Locate the cell with the specified text and output its [x, y] center coordinate. 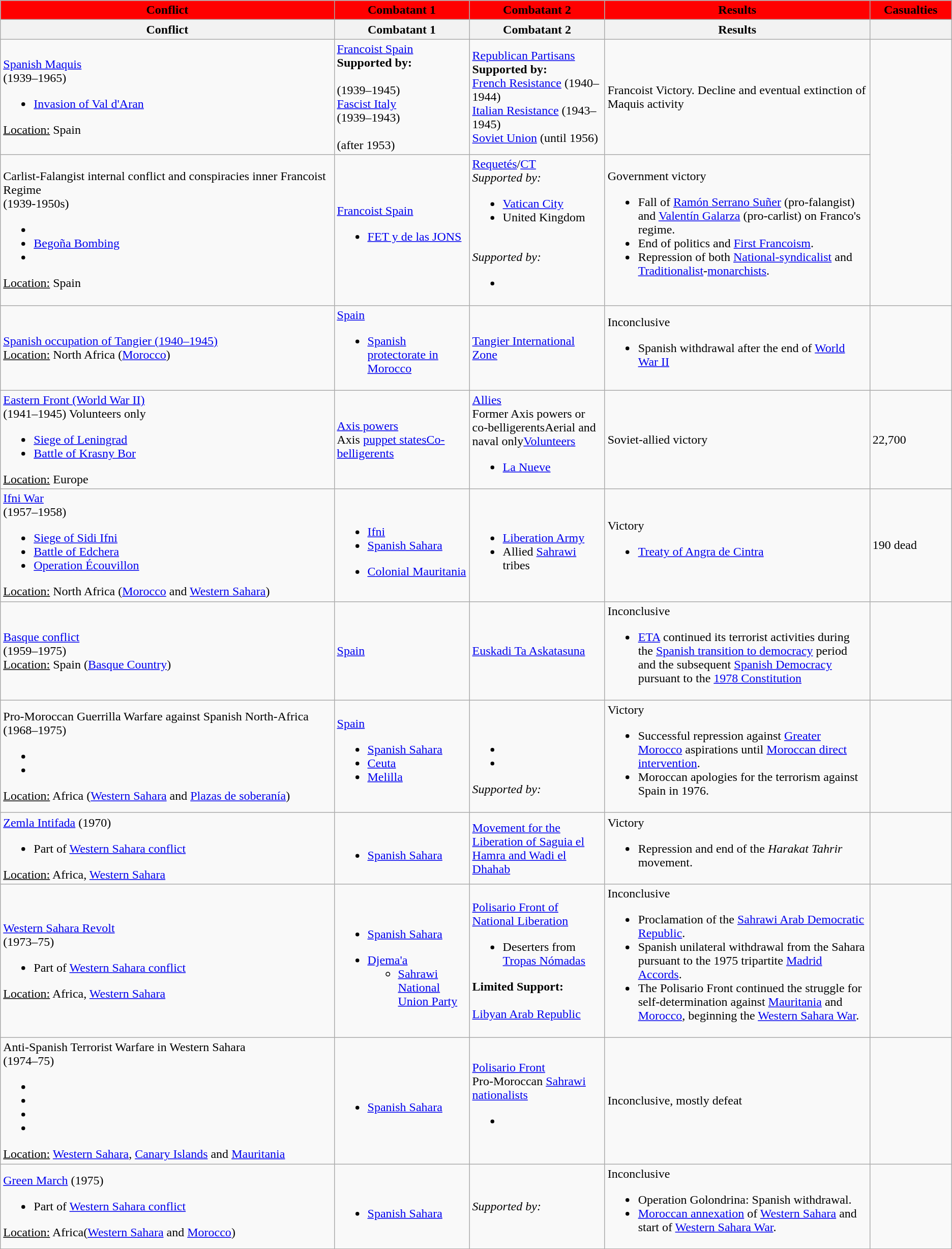
Carlist-Falangist internal conflict and conspiracies inner Francoist Regime(1939-1950s)Begoña BombingLocation: Spain [167, 230]
Anti-Spanish Terrorist Warfare in Western Sahara(1974–75)Location: Western Sahara, Canary Islands and Mauritania [167, 1100]
Spain Spanish protectorate in Morocco [402, 348]
Francoist SpainFET y de las JONS [402, 230]
Spanish SaharaDjema'a Sahrawi National Union Party [402, 961]
Western Sahara Revolt(1973–75)Part of Western Sahara conflictLocation: Africa, Western Sahara [167, 961]
Ifni War(1957–1958)Siege of Sidi IfniBattle of EdcheraOperation ÉcouvillonLocation: North Africa (Morocco and Western Sahara) [167, 545]
Basque conflict(1959–1975)Location: Spain (Basque Country) [167, 651]
Requetés/CTSupported by: Vatican City United Kingdom Supported by: [537, 230]
Spanish Maquis(1939–1965)Invasion of Val d'AranLocation: Spain [167, 97]
Francoist SpainSupported by: (1939–1945) Fascist Italy (1939–1943) (after 1953) [402, 97]
Green March (1975)Part of Western Sahara conflictLocation: Africa(Western Sahara and Morocco) [167, 1207]
Republican PartisansSupported by: French Resistance (1940–1944) Italian Resistance (1943–1945) Soviet Union (until 1956) [537, 97]
Axis powersAxis puppet statesCo-belligerents [402, 440]
Eastern Front (World War II)(1941–1945) Volunteers onlySiege of LeningradBattle of Krasny BorLocation: Europe [167, 440]
Inconclusive, mostly defeat [737, 1100]
Spain [402, 651]
Spanish occupation of Tangier (1940–1945)Location: North Africa (Morocco) [167, 348]
190 dead [910, 545]
22,700 [910, 440]
Polisario Front Pro-Moroccan Sahrawi nationalists [537, 1100]
Liberation ArmyAllied Sahrawi tribes [537, 545]
VictoryTreaty of Angra de Cintra [737, 545]
Spain Spanish Sahara Ceuta Melilla [402, 756]
InconclusiveOperation Golondrina: Spanish withdrawal.Moroccan annexation of Western Sahara and start of Western Sahara War. [737, 1207]
Polisario Front of National LiberationDeserters from Tropas NómadasLimited Support: Libyan Arab Republic [537, 961]
VictoryRepression and end of the Harakat Tahrir movement. [737, 848]
Ifni Spanish SaharaColonial Mauritania [402, 545]
Francoist Victory. Decline and eventual extinction of Maquis activity [737, 97]
Euskadi Ta Askatasuna [537, 651]
Pro-Moroccan Guerrilla Warfare against Spanish North-Africa(1968–1975)Location: Africa (Western Sahara and Plazas de soberanía) [167, 756]
AlliesFormer Axis powers or co-belligerentsAerial and naval onlyVolunteersLa Nueve [537, 440]
Zemla Intifada (1970)Part of Western Sahara conflictLocation: Africa, Western Sahara [167, 848]
Casualties [910, 10]
Movement for the Liberation of Saguia el Hamra and Wadi el Dhahab [537, 848]
Tangier International Zone [537, 348]
Soviet-allied victory [737, 440]
InconclusiveSpanish withdrawal after the end of World War II [737, 348]
